Find where the given text appears and provide that cell's center as [x, y] coordinate. 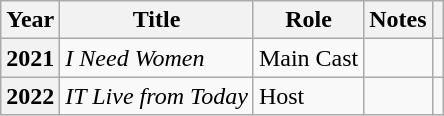
2022 [30, 96]
IT Live from Today [157, 96]
Year [30, 20]
2021 [30, 58]
Main Cast [308, 58]
Host [308, 96]
Role [308, 20]
Notes [398, 20]
I Need Women [157, 58]
Title [157, 20]
